Find where the given text appears and provide that cell's center as (x, y) coordinate. 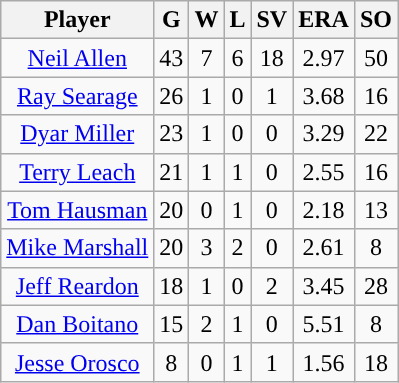
2.61 (324, 248)
Dyar Miller (78, 134)
5.51 (324, 324)
26 (172, 96)
3 (206, 248)
13 (376, 210)
Terry Leach (78, 172)
L (238, 20)
21 (172, 172)
Jeff Reardon (78, 286)
3.68 (324, 96)
2.55 (324, 172)
6 (238, 58)
28 (376, 286)
ERA (324, 20)
2.18 (324, 210)
Tom Hausman (78, 210)
2.97 (324, 58)
G (172, 20)
23 (172, 134)
7 (206, 58)
Player (78, 20)
3.45 (324, 286)
Mike Marshall (78, 248)
1.56 (324, 362)
15 (172, 324)
50 (376, 58)
3.29 (324, 134)
Jesse Orosco (78, 362)
Dan Boitano (78, 324)
22 (376, 134)
SV (272, 20)
Ray Searage (78, 96)
43 (172, 58)
SO (376, 20)
Neil Allen (78, 58)
W (206, 20)
